Extract the (X, Y) coordinate from the center of the cell holding the provided text.  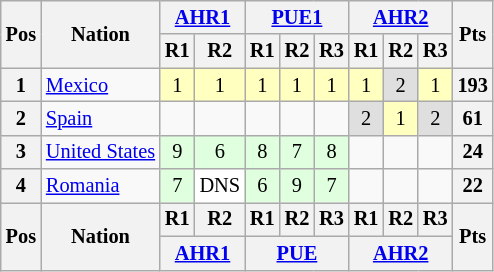
22 (473, 186)
PUE1 (297, 17)
61 (473, 118)
PUE (297, 253)
DNS (220, 186)
United States (100, 152)
Spain (100, 118)
Mexico (100, 85)
24 (473, 152)
3 (21, 152)
Romania (100, 186)
4 (21, 186)
193 (473, 85)
